Extract the [X, Y] coordinate from the center of the cell holding the provided text.  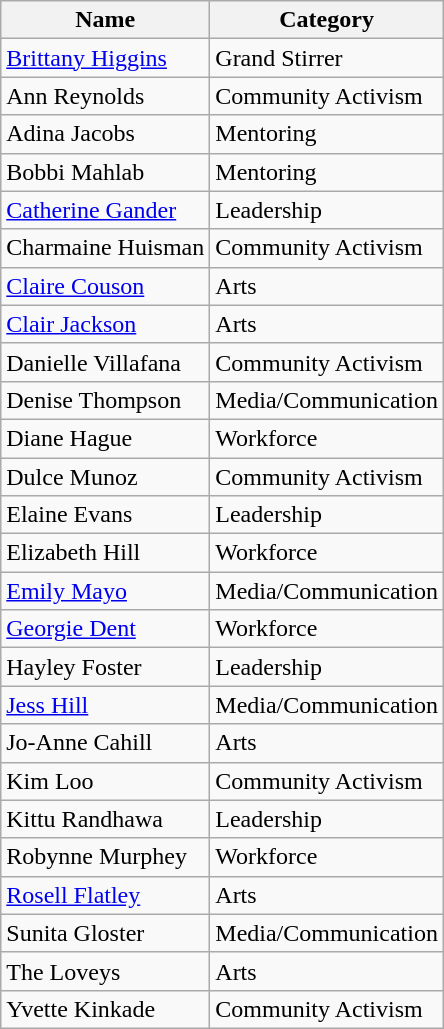
Catherine Gander [106, 210]
Danielle Villafana [106, 362]
Denise Thompson [106, 400]
Robynne Murphey [106, 857]
Kittu Randhawa [106, 819]
Hayley Foster [106, 667]
Elaine Evans [106, 515]
The Loveys [106, 971]
Rosell Flatley [106, 895]
Name [106, 20]
Ann Reynolds [106, 96]
Charmaine Huisman [106, 248]
Emily Mayo [106, 591]
Kim Loo [106, 781]
Grand Stirrer [327, 58]
Sunita Gloster [106, 933]
Jess Hill [106, 705]
Jo-Anne Cahill [106, 743]
Brittany Higgins [106, 58]
Diane Hague [106, 438]
Bobbi Mahlab [106, 172]
Category [327, 20]
Georgie Dent [106, 629]
Clair Jackson [106, 324]
Elizabeth Hill [106, 553]
Claire Couson [106, 286]
Adina Jacobs [106, 134]
Dulce Munoz [106, 477]
Yvette Kinkade [106, 1009]
